Determine the (X, Y) coordinate at the center of the cell enclosing the given text.  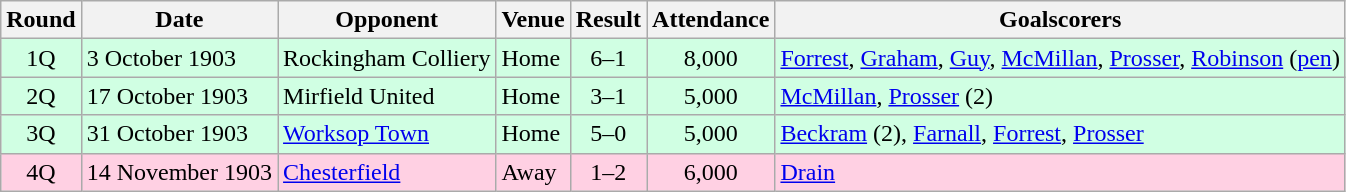
1–2 (608, 172)
Date (179, 20)
Beckram (2), Farnall, Forrest, Prosser (1060, 134)
Away (533, 172)
Venue (533, 20)
Worksop Town (387, 134)
Drain (1060, 172)
Round (41, 20)
Rockingham Colliery (387, 58)
3 October 1903 (179, 58)
Goalscorers (1060, 20)
1Q (41, 58)
Chesterfield (387, 172)
2Q (41, 96)
31 October 1903 (179, 134)
14 November 1903 (179, 172)
8,000 (711, 58)
4Q (41, 172)
Opponent (387, 20)
3Q (41, 134)
6,000 (711, 172)
17 October 1903 (179, 96)
Attendance (711, 20)
5–0 (608, 134)
Forrest, Graham, Guy, McMillan, Prosser, Robinson (pen) (1060, 58)
Result (608, 20)
3–1 (608, 96)
Mirfield United (387, 96)
McMillan, Prosser (2) (1060, 96)
6–1 (608, 58)
